Determine the (X, Y) coordinate at the center of the cell enclosing the given text.  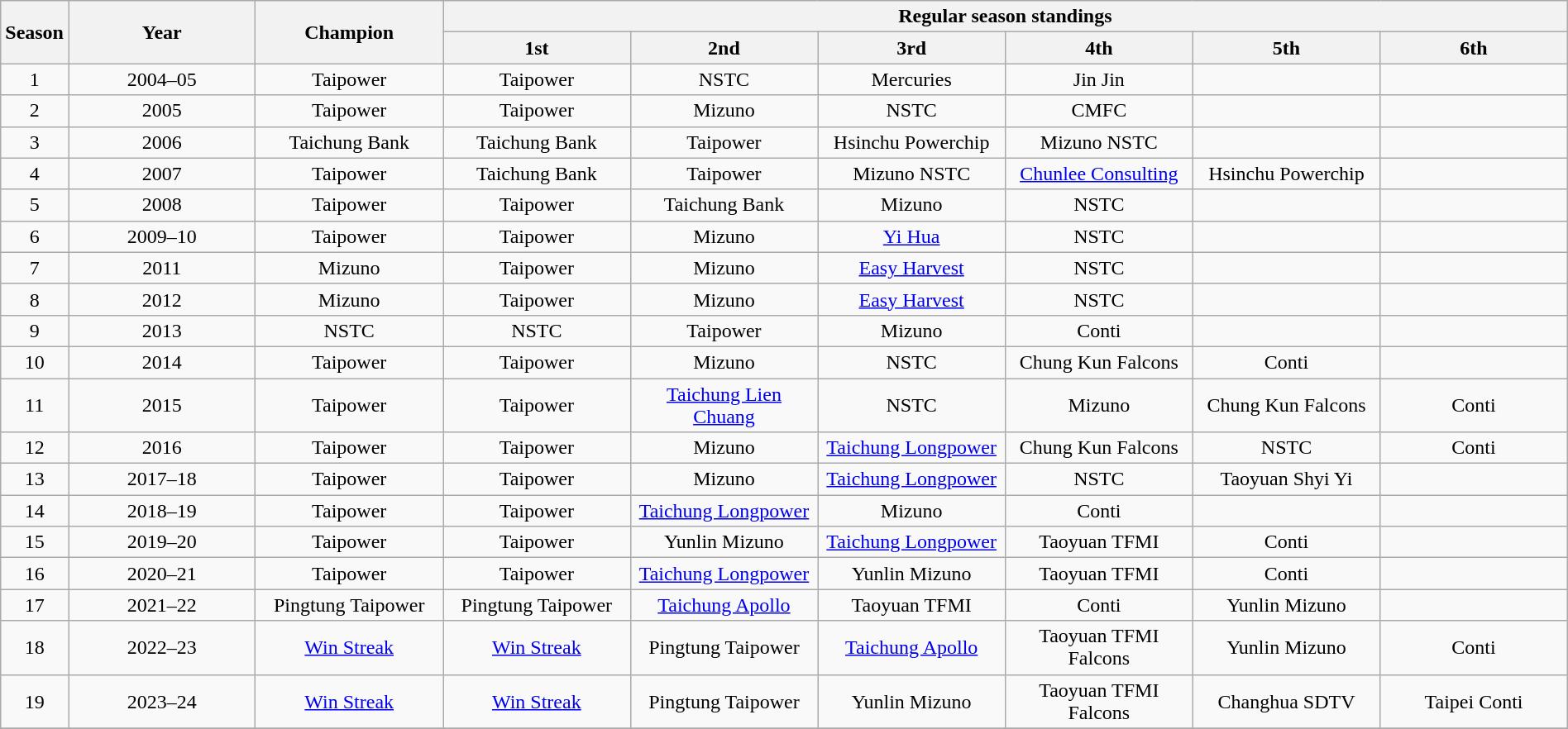
5th (1287, 48)
Yi Hua (911, 236)
2008 (161, 205)
3 (35, 142)
2018–19 (161, 511)
19 (35, 701)
15 (35, 542)
Chunlee Consulting (1098, 174)
12 (35, 448)
Changhua SDTV (1287, 701)
18 (35, 648)
Taipei Conti (1474, 701)
2021–22 (161, 605)
2014 (161, 362)
13 (35, 479)
Mercuries (911, 79)
1 (35, 79)
1st (538, 48)
2020–21 (161, 574)
2023–24 (161, 701)
2019–20 (161, 542)
2015 (161, 405)
2017–18 (161, 479)
2022–23 (161, 648)
8 (35, 299)
6th (1474, 48)
10 (35, 362)
16 (35, 574)
17 (35, 605)
Taichung Lien Chuang (724, 405)
11 (35, 405)
6 (35, 236)
Year (161, 32)
2nd (724, 48)
2005 (161, 111)
CMFC (1098, 111)
4th (1098, 48)
7 (35, 268)
2 (35, 111)
2013 (161, 331)
Champion (349, 32)
4 (35, 174)
Taoyuan Shyi Yi (1287, 479)
2012 (161, 299)
Regular season standings (1006, 17)
2007 (161, 174)
5 (35, 205)
2011 (161, 268)
2006 (161, 142)
2009–10 (161, 236)
14 (35, 511)
2004–05 (161, 79)
2016 (161, 448)
9 (35, 331)
Jin Jin (1098, 79)
3rd (911, 48)
Season (35, 32)
